Locate the cell with the specified text and output its [x, y] center coordinate. 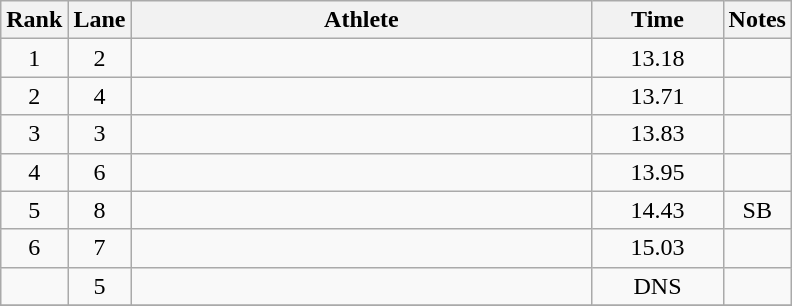
14.43 [658, 210]
Lane [100, 20]
DNS [658, 286]
8 [100, 210]
13.95 [658, 172]
Athlete [362, 20]
Rank [34, 20]
13.83 [658, 134]
Time [658, 20]
SB [757, 210]
13.18 [658, 58]
7 [100, 248]
15.03 [658, 248]
13.71 [658, 96]
Notes [757, 20]
1 [34, 58]
